Provide the (X, Y) coordinate of the cell's center where the given text is located.  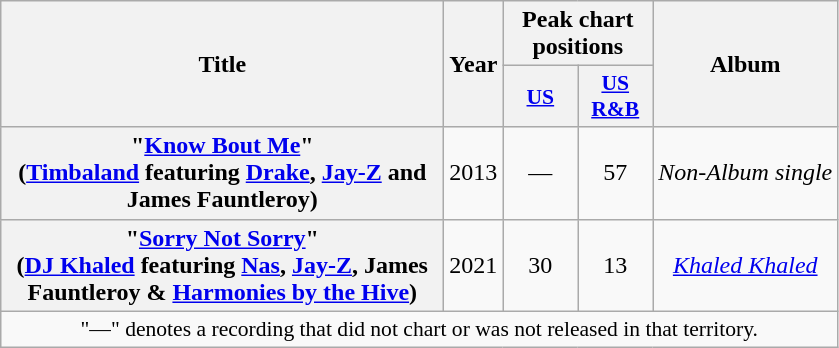
2021 (474, 265)
Khaled Khaled (746, 265)
Album (746, 64)
— (540, 173)
"—" denotes a recording that did not chart or was not released in that territory. (420, 329)
57 (616, 173)
Non-Album single (746, 173)
"Sorry Not Sorry"(DJ Khaled featuring Nas, Jay-Z, James Fauntleroy & Harmonies by the Hive) (222, 265)
Peak chart positions (578, 34)
13 (616, 265)
30 (540, 265)
Year (474, 64)
2013 (474, 173)
USR&B (616, 96)
"Know Bout Me"(Timbaland featuring Drake, Jay-Z and James Fauntleroy) (222, 173)
Title (222, 64)
US (540, 96)
